Search for the cell housing the specified text and yield its [x, y] center coordinate. 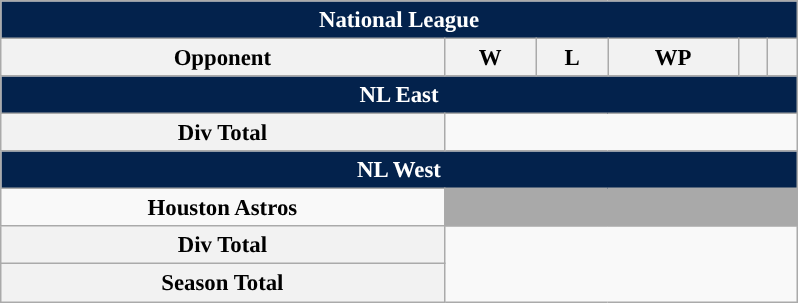
Opponent [222, 58]
NL West [399, 170]
L [572, 58]
WP [674, 58]
National League [399, 20]
Houston Astros [222, 208]
NL East [399, 95]
W [490, 58]
Season Total [222, 283]
